Detect which cell encompasses the target text, then output its [X, Y] center coordinate. 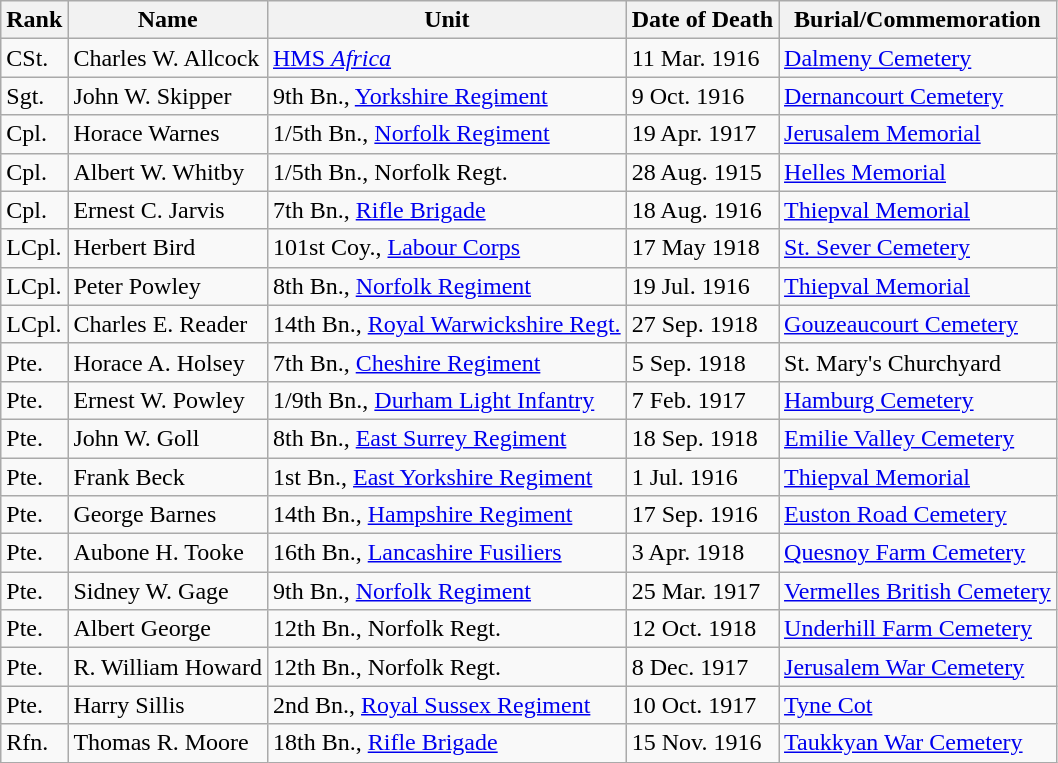
Taukkyan War Cemetery [918, 743]
Rfn. [34, 743]
Peter Powley [168, 286]
Quesnoy Farm Cemetery [918, 553]
8th Bn., East Surrey Regiment [446, 438]
18 Aug. 1916 [702, 210]
1st Bn., East Yorkshire Regiment [446, 477]
28 Aug. 1915 [702, 172]
Horace Warnes [168, 134]
Albert W. Whitby [168, 172]
14th Bn., Hampshire Regiment [446, 515]
5 Sep. 1918 [702, 362]
Charles W. Allcock [168, 58]
John W. Goll [168, 438]
19 Apr. 1917 [702, 134]
Gouzeaucourt Cemetery [918, 324]
Date of Death [702, 20]
1/9th Bn., Durham Light Infantry [446, 400]
Harry Sillis [168, 705]
15 Nov. 1916 [702, 743]
10 Oct. 1917 [702, 705]
John W. Skipper [168, 96]
7 Feb. 1917 [702, 400]
17 Sep. 1916 [702, 515]
Charles E. Reader [168, 324]
18 Sep. 1918 [702, 438]
Albert George [168, 629]
St. Mary's Churchyard [918, 362]
Sidney W. Gage [168, 591]
Emilie Valley Cemetery [918, 438]
Burial/Commemoration [918, 20]
12 Oct. 1918 [702, 629]
Aubone H. Tooke [168, 553]
2nd Bn., Royal Sussex Regiment [446, 705]
27 Sep. 1918 [702, 324]
1 Jul. 1916 [702, 477]
R. William Howard [168, 667]
George Barnes [168, 515]
Ernest W. Powley [168, 400]
8 Dec. 1917 [702, 667]
19 Jul. 1916 [702, 286]
1/5th Bn., Norfolk Regt. [446, 172]
16th Bn., Lancashire Fusiliers [446, 553]
Rank [34, 20]
3 Apr. 1918 [702, 553]
HMS Africa [446, 58]
25 Mar. 1917 [702, 591]
Frank Beck [168, 477]
Vermelles British Cemetery [918, 591]
14th Bn., Royal Warwickshire Regt. [446, 324]
8th Bn., Norfolk Regiment [446, 286]
Helles Memorial [918, 172]
Dalmeny Cemetery [918, 58]
9th Bn., Norfolk Regiment [446, 591]
Horace A. Holsey [168, 362]
St. Sever Cemetery [918, 248]
Euston Road Cemetery [918, 515]
Sgt. [34, 96]
CSt. [34, 58]
9th Bn., Yorkshire Regiment [446, 96]
101st Coy., Labour Corps [446, 248]
Name [168, 20]
1/5th Bn., Norfolk Regiment [446, 134]
9 Oct. 1916 [702, 96]
Thomas R. Moore [168, 743]
18th Bn., Rifle Brigade [446, 743]
Ernest C. Jarvis [168, 210]
Hamburg Cemetery [918, 400]
17 May 1918 [702, 248]
Jerusalem War Cemetery [918, 667]
Herbert Bird [168, 248]
Jerusalem Memorial [918, 134]
11 Mar. 1916 [702, 58]
7th Bn., Rifle Brigade [446, 210]
Underhill Farm Cemetery [918, 629]
Tyne Cot [918, 705]
Dernancourt Cemetery [918, 96]
7th Bn., Cheshire Regiment [446, 362]
Unit [446, 20]
